Scan for the cell matching the given text and deliver its (x, y) coordinate at center. 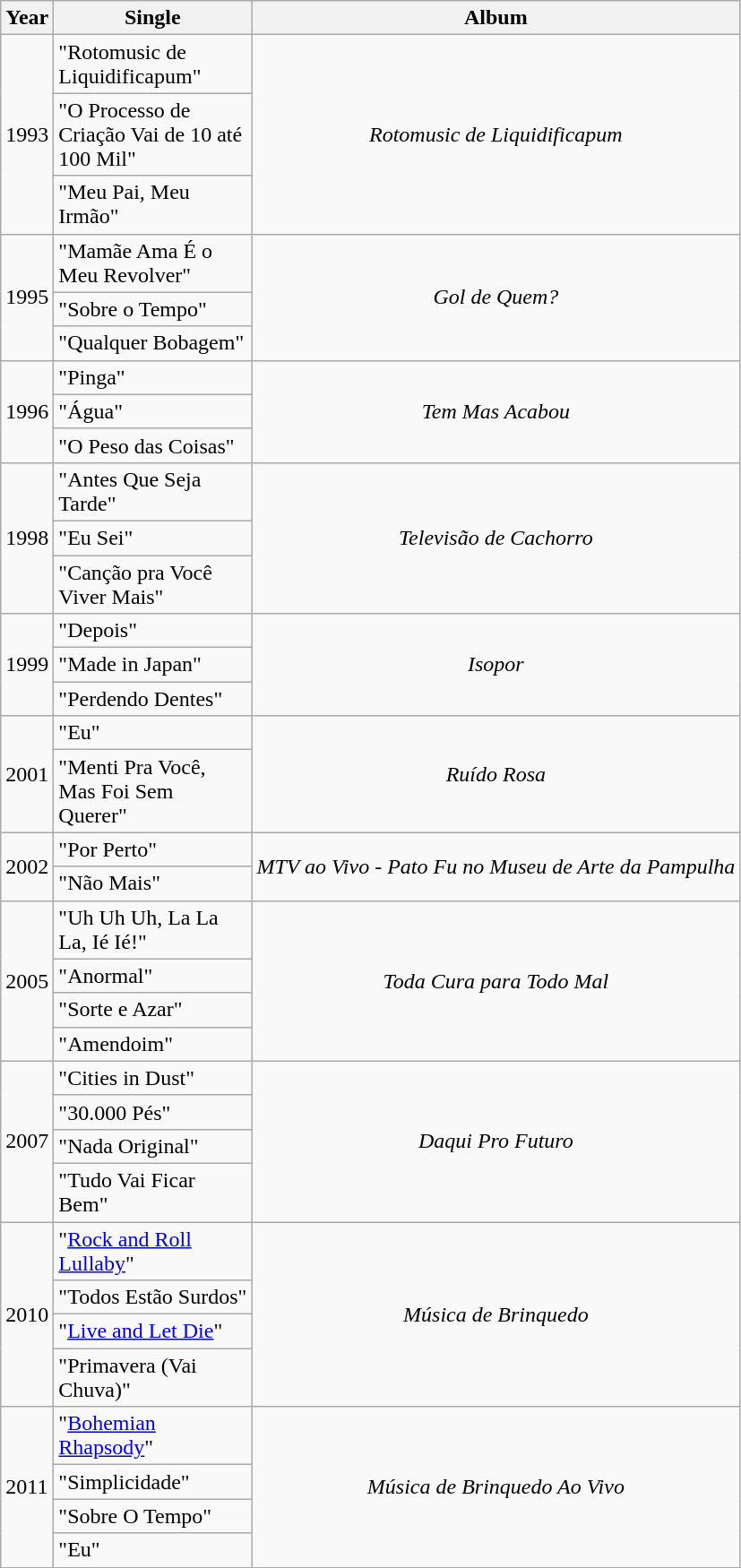
2005 (27, 980)
"Eu Sei" (152, 538)
"Bohemian Rhapsody" (152, 1435)
2001 (27, 774)
1995 (27, 297)
"Nada Original" (152, 1146)
Toda Cura para Todo Mal (496, 980)
1996 (27, 411)
"Tudo Vai Ficar Bem" (152, 1192)
Rotomusic de Liquidificapum (496, 134)
"Sorte e Azar" (152, 1010)
Isopor (496, 665)
Televisão de Cachorro (496, 538)
Tem Mas Acabou (496, 411)
"Canção pra Você Viver Mais" (152, 584)
"Qualquer Bobagem" (152, 343)
"Depois" (152, 631)
1993 (27, 134)
2011 (27, 1487)
"Por Perto" (152, 849)
"30.000 Pés" (152, 1112)
2007 (27, 1142)
"Rotomusic de Liquidificapum" (152, 65)
"O Processo de Criação Vai de 10 até 100 Mil" (152, 134)
"Cities in Dust" (152, 1078)
"Anormal" (152, 976)
"Meu Pai, Meu Irmão" (152, 204)
2002 (27, 866)
"O Peso das Coisas" (152, 445)
1998 (27, 538)
"Made in Japan" (152, 665)
"Rock and Roll Lullaby" (152, 1251)
"Live and Let Die" (152, 1331)
"Menti Pra Você, Mas Foi Sem Querer" (152, 791)
"Primavera (Vai Chuva)" (152, 1378)
"Água" (152, 411)
"Simplicidade" (152, 1482)
"Sobre O Tempo" (152, 1516)
"Não Mais" (152, 883)
"Sobre o Tempo" (152, 309)
"Mamãe Ama É o Meu Revolver" (152, 263)
2010 (27, 1314)
"Perdendo Dentes" (152, 699)
Daqui Pro Futuro (496, 1142)
Single (152, 18)
Album (496, 18)
MTV ao Vivo - Pato Fu no Museu de Arte da Pampulha (496, 866)
"Uh Uh Uh, La La La, Ié Ié!" (152, 930)
"Pinga" (152, 377)
Ruído Rosa (496, 774)
Música de Brinquedo (496, 1314)
"Antes Que Seja Tarde" (152, 491)
"Todos Estão Surdos" (152, 1297)
Year (27, 18)
Gol de Quem? (496, 297)
"Amendoim" (152, 1044)
1999 (27, 665)
Música de Brinquedo Ao Vivo (496, 1487)
